Extract the (X, Y) coordinate from the center of the cell holding the provided text.  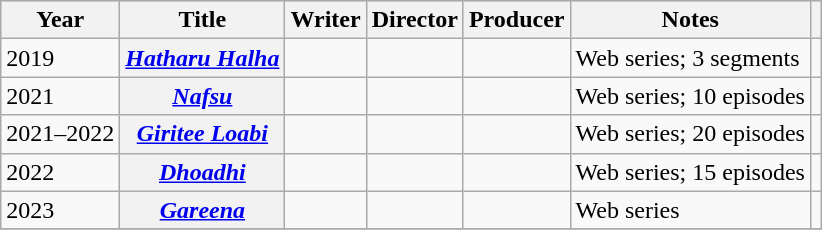
Gareena (202, 210)
Web series; 20 episodes (690, 134)
Hatharu Halha (202, 58)
Web series; 10 episodes (690, 96)
Notes (690, 20)
Dhoadhi (202, 172)
Nafsu (202, 96)
2023 (60, 210)
2021–2022 (60, 134)
Web series; 3 segments (690, 58)
Writer (326, 20)
2019 (60, 58)
Director (414, 20)
Producer (516, 20)
Giritee Loabi (202, 134)
2022 (60, 172)
Year (60, 20)
Web series; 15 episodes (690, 172)
2021 (60, 96)
Title (202, 20)
Web series (690, 210)
